Provide the (X, Y) coordinate of the cell's center where the given text is located.  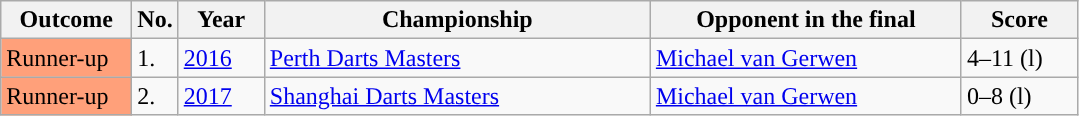
2017 (221, 96)
Year (221, 20)
Opponent in the final (806, 20)
No. (155, 20)
Shanghai Darts Masters (457, 96)
Outcome (66, 20)
4–11 (l) (1019, 58)
Perth Darts Masters (457, 58)
Championship (457, 20)
2016 (221, 58)
2. (155, 96)
0–8 (l) (1019, 96)
Score (1019, 20)
1. (155, 58)
